Extract the (X, Y) coordinate from the center of the cell holding the provided text.  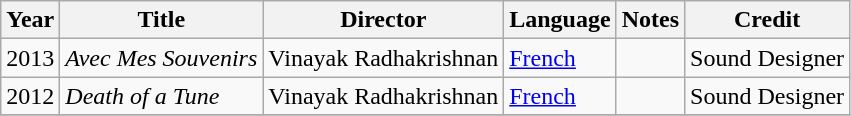
Notes (650, 20)
Language (560, 20)
Title (162, 20)
2013 (30, 58)
Director (384, 20)
2012 (30, 96)
Avec Mes Souvenirs (162, 58)
Year (30, 20)
Death of a Tune (162, 96)
Credit (768, 20)
